Return the (x, y) coordinate for the center point of the cell that contains the specified text.  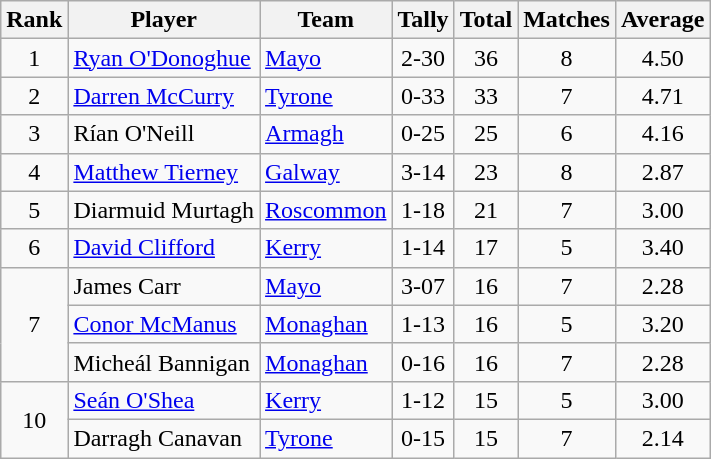
James Carr (164, 286)
3-07 (423, 286)
33 (486, 96)
23 (486, 172)
2.14 (662, 438)
0-16 (423, 362)
Conor McManus (164, 324)
4.71 (662, 96)
Darragh Canavan (164, 438)
Total (486, 20)
1-18 (423, 210)
1-12 (423, 400)
Seán O'Shea (164, 400)
3.20 (662, 324)
Diarmuid Murtagh (164, 210)
Galway (326, 172)
1 (34, 58)
21 (486, 210)
2-30 (423, 58)
2 (34, 96)
Matthew Tierney (164, 172)
Micheál Bannigan (164, 362)
0-25 (423, 134)
2.87 (662, 172)
3.40 (662, 248)
Darren McCurry (164, 96)
17 (486, 248)
3-14 (423, 172)
36 (486, 58)
Roscommon (326, 210)
1-14 (423, 248)
Team (326, 20)
Tally (423, 20)
Average (662, 20)
Rían O'Neill (164, 134)
4 (34, 172)
0-33 (423, 96)
3 (34, 134)
Matches (567, 20)
4.50 (662, 58)
Armagh (326, 134)
10 (34, 419)
4.16 (662, 134)
David Clifford (164, 248)
1-13 (423, 324)
25 (486, 134)
Player (164, 20)
Rank (34, 20)
0-15 (423, 438)
Ryan O'Donoghue (164, 58)
